Extract the (X, Y) coordinate from the center of the cell holding the provided text.  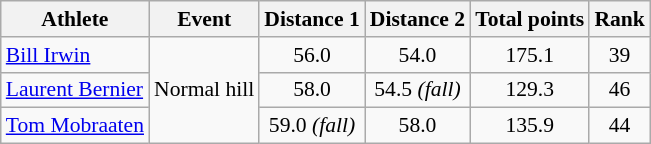
44 (620, 126)
Normal hill (204, 90)
129.3 (530, 90)
59.0 (fall) (312, 126)
135.9 (530, 126)
46 (620, 90)
175.1 (530, 55)
Total points (530, 19)
Bill Irwin (75, 55)
Distance 2 (418, 19)
54.5 (fall) (418, 90)
Laurent Bernier (75, 90)
Distance 1 (312, 19)
Athlete (75, 19)
39 (620, 55)
Rank (620, 19)
56.0 (312, 55)
54.0 (418, 55)
Tom Mobraaten (75, 126)
Event (204, 19)
